Locate the cell with the specified text and output its [x, y] center coordinate. 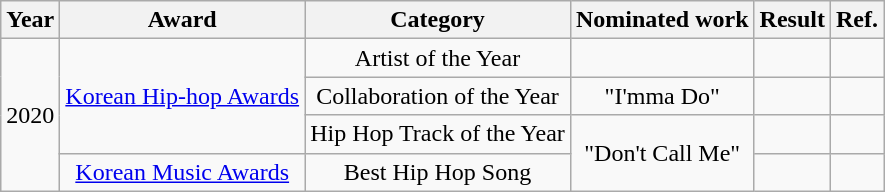
Nominated work [662, 20]
Category [438, 20]
Ref. [856, 20]
"Don't Call Me" [662, 153]
Hip Hop Track of the Year [438, 134]
"I'mma Do" [662, 96]
Artist of the Year [438, 58]
Award [182, 20]
Collaboration of the Year [438, 96]
Year [30, 20]
Korean Hip-hop Awards [182, 96]
Result [792, 20]
2020 [30, 115]
Best Hip Hop Song [438, 172]
Korean Music Awards [182, 172]
